Return the (x, y) coordinate for the center point of the cell that contains the specified text.  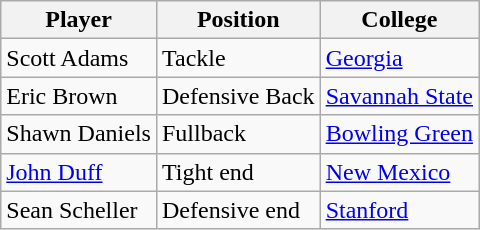
Sean Scheller (79, 210)
Stanford (399, 210)
Savannah State (399, 96)
Tight end (238, 172)
Tackle (238, 58)
Defensive end (238, 210)
Georgia (399, 58)
New Mexico (399, 172)
Bowling Green (399, 134)
Scott Adams (79, 58)
Player (79, 20)
Eric Brown (79, 96)
John Duff (79, 172)
College (399, 20)
Shawn Daniels (79, 134)
Defensive Back (238, 96)
Position (238, 20)
Fullback (238, 134)
